From the cell containing the given text, extract its center point as (X, Y) coordinate. 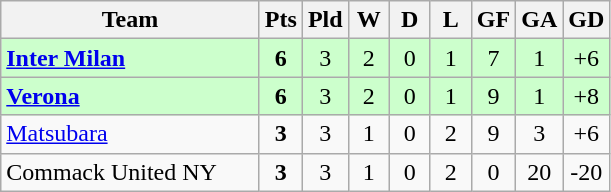
-20 (586, 172)
Inter Milan (130, 58)
GD (586, 20)
GF (493, 20)
GA (540, 20)
Commack United NY (130, 172)
20 (540, 172)
W (368, 20)
Matsubara (130, 134)
D (410, 20)
Verona (130, 96)
+8 (586, 96)
Pts (280, 20)
7 (493, 58)
Team (130, 20)
L (450, 20)
Pld (325, 20)
